Pinpoint the cell where the given text exists, returning its (X, Y) midpoint coordinate. 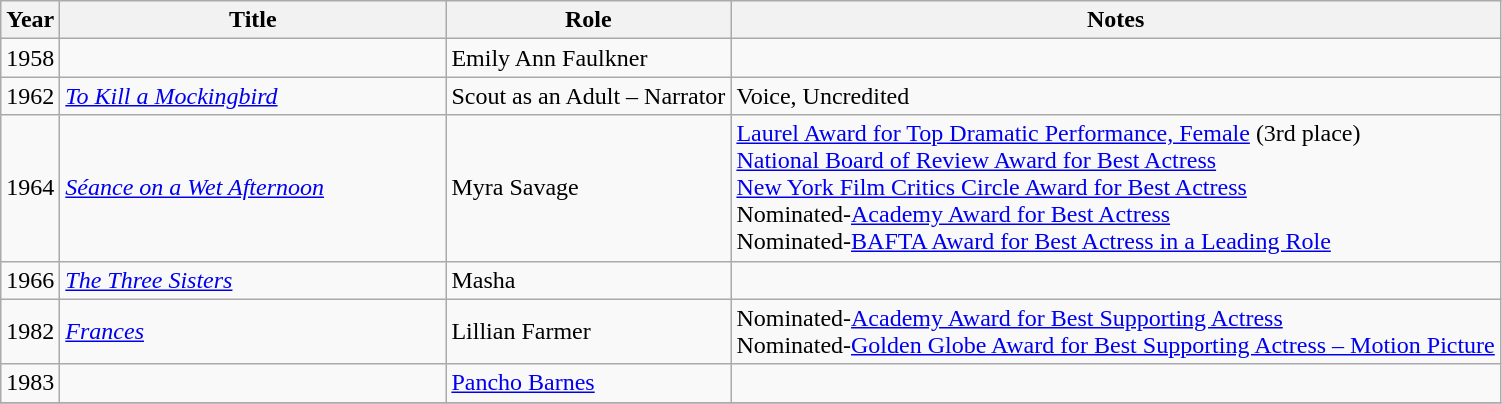
1962 (30, 96)
1964 (30, 188)
Nominated-Academy Award for Best Supporting ActressNominated-Golden Globe Award for Best Supporting Actress – Motion Picture (1116, 332)
Frances (253, 332)
Role (588, 20)
Notes (1116, 20)
1982 (30, 332)
Year (30, 20)
Myra Savage (588, 188)
To Kill a Mockingbird (253, 96)
Masha (588, 280)
Voice, Uncredited (1116, 96)
Lillian Farmer (588, 332)
Scout as an Adult – Narrator (588, 96)
1958 (30, 58)
1983 (30, 383)
1966 (30, 280)
Emily Ann Faulkner (588, 58)
Pancho Barnes (588, 383)
The Three Sisters (253, 280)
Title (253, 20)
Séance on a Wet Afternoon (253, 188)
